Identify which cell holds the provided text, then report its (x, y) central coordinate. 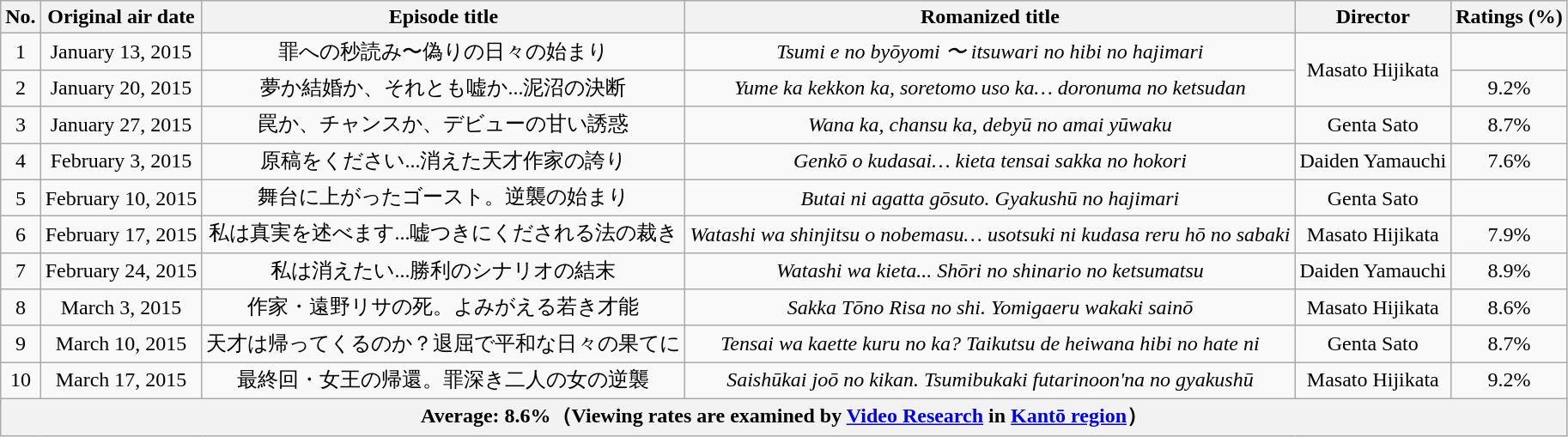
February 24, 2015 (121, 271)
Watashi wa shinjitsu o nobemasu… usotsuki ni kudasa reru hō no sabaki (990, 235)
9 (21, 343)
Butai ni agatta gōsuto. Gyakushū no hajimari (990, 197)
天才は帰ってくるのか？退屈で平和な日々の果てに (443, 343)
5 (21, 197)
January 13, 2015 (121, 52)
No. (21, 17)
Wana ka, chansu ka, debyū no amai yūwaku (990, 125)
March 10, 2015 (121, 343)
March 17, 2015 (121, 381)
罠か、チャンスか、デビューの甘い誘惑 (443, 125)
8.9% (1510, 271)
4 (21, 161)
舞台に上がったゴースト。逆襲の始まり (443, 197)
8 (21, 307)
夢か結婚か、それとも嘘か...泥沼の決断 (443, 88)
8.6% (1510, 307)
Episode title (443, 17)
作家・遠野リサの死。よみがえる若き才能 (443, 307)
10 (21, 381)
私は真実を述べます...嘘つきにくだされる法の裁き (443, 235)
Average: 8.6%（Viewing rates are examined by Video Research in Kantō region） (785, 417)
Ratings (%) (1510, 17)
February 10, 2015 (121, 197)
7 (21, 271)
Director (1373, 17)
7.9% (1510, 235)
Original air date (121, 17)
3 (21, 125)
Genkō o kudasai… kieta tensai sakka no hokori (990, 161)
私は消えたい...勝利のシナリオの結末 (443, 271)
Watashi wa kieta... Shōri no shinario no ketsumatsu (990, 271)
Tsumi e no byōyomi 〜 itsuwari no hibi no hajimari (990, 52)
January 20, 2015 (121, 88)
February 17, 2015 (121, 235)
Tensai wa kaette kuru no ka? Taikutsu de heiwana hibi no hate ni (990, 343)
1 (21, 52)
7.6% (1510, 161)
最終回・女王の帰還。罪深き二人の女の逆襲 (443, 381)
6 (21, 235)
Yume ka kekkon ka, soretomo uso ka… doronuma no ketsudan (990, 88)
原稿をください...消えた天才作家の誇り (443, 161)
Sakka Tōno Risa no shi. Yomigaeru wakaki sainō (990, 307)
January 27, 2015 (121, 125)
Saishūkai joō no kikan. Tsumibukaki futarinoon'na no gyakushū (990, 381)
罪への秒読み〜偽りの日々の始まり (443, 52)
March 3, 2015 (121, 307)
2 (21, 88)
Romanized title (990, 17)
February 3, 2015 (121, 161)
